Pinpoint the cell where the given text exists, returning its [X, Y] midpoint coordinate. 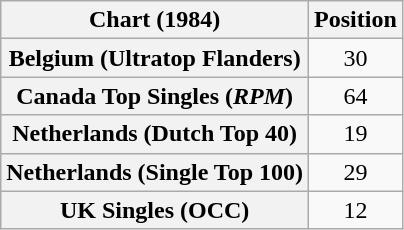
64 [356, 96]
Canada Top Singles (RPM) [155, 96]
29 [356, 172]
30 [356, 58]
19 [356, 134]
Netherlands (Single Top 100) [155, 172]
Belgium (Ultratop Flanders) [155, 58]
Position [356, 20]
UK Singles (OCC) [155, 210]
Netherlands (Dutch Top 40) [155, 134]
Chart (1984) [155, 20]
12 [356, 210]
